Pinpoint the cell where the given text exists, returning its (X, Y) midpoint coordinate. 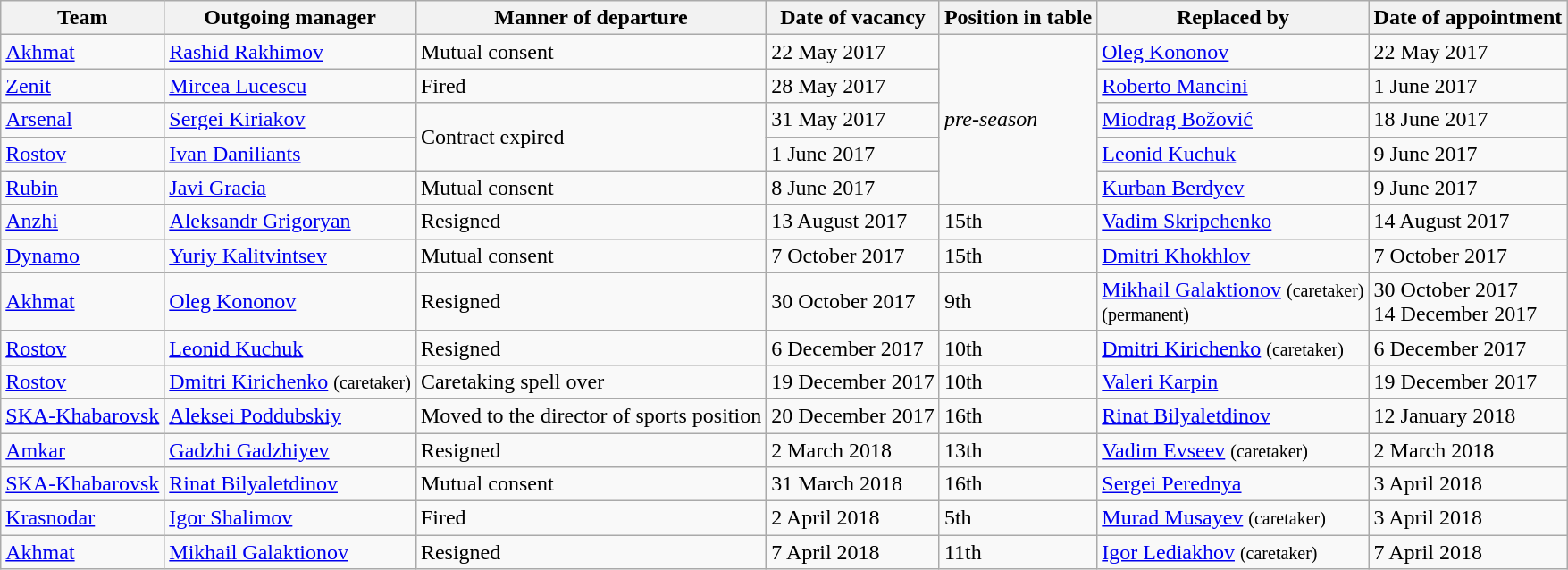
11th (1018, 552)
31 May 2017 (853, 120)
18 June 2017 (1468, 120)
Arsenal (82, 120)
Rubin (82, 188)
20 December 2017 (853, 415)
Date of vacancy (853, 18)
Ivan Daniliants (290, 154)
Igor Lediakhov (caretaker) (1233, 552)
9th (1018, 302)
31 March 2018 (853, 484)
8 June 2017 (853, 188)
Kurban Berdyev (1233, 188)
Yuriy Kalitvintsev (290, 256)
30 October 2017 (853, 302)
Replaced by (1233, 18)
Rashid Rakhimov (290, 52)
Gadzhi Gadzhiyev (290, 449)
Mikhail Galaktionov (caretaker)(permanent) (1233, 302)
Dynamo (82, 256)
Igor Shalimov (290, 518)
Valeri Karpin (1233, 381)
Mikhail Galaktionov (290, 552)
Sergei Kiriakov (290, 120)
Aleksandr Grigoryan (290, 222)
Javi Gracia (290, 188)
pre-season (1018, 120)
5th (1018, 518)
Team (82, 18)
Aleksei Poddubskiy (290, 415)
Murad Musayev (caretaker) (1233, 518)
Outgoing manager (290, 18)
2 April 2018 (853, 518)
14 August 2017 (1468, 222)
13th (1018, 449)
Sergei Perednya (1233, 484)
Amkar (82, 449)
Vadim Skripchenko (1233, 222)
28 May 2017 (853, 86)
Vadim Evseev (caretaker) (1233, 449)
Dmitri Khokhlov (1233, 256)
30 October 201714 December 2017 (1468, 302)
Caretaking spell over (591, 381)
Krasnodar (82, 518)
Position in table (1018, 18)
Manner of departure (591, 18)
Mircea Lucescu (290, 86)
Contract expired (591, 137)
Miodrag Božović (1233, 120)
Moved to the director of sports position (591, 415)
Zenit (82, 86)
12 January 2018 (1468, 415)
Roberto Mancini (1233, 86)
Date of appointment (1468, 18)
13 August 2017 (853, 222)
Anzhi (82, 222)
